Return [x, y] of the center of cell containing provided text 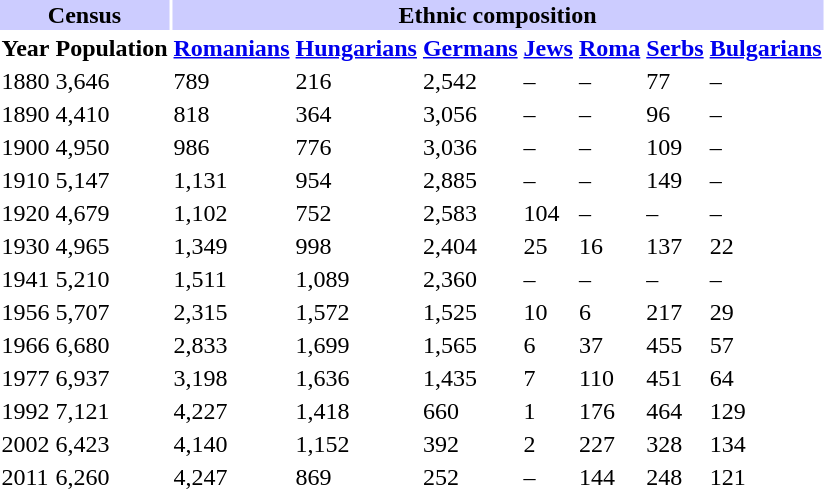
104 [548, 213]
Census [84, 15]
2,833 [232, 345]
328 [675, 444]
1900 [26, 147]
1956 [26, 312]
6,680 [112, 345]
789 [232, 81]
Germans [470, 48]
455 [675, 345]
1,565 [470, 345]
1966 [26, 345]
7,121 [112, 411]
986 [232, 147]
3,056 [470, 114]
364 [356, 114]
1941 [26, 279]
2002 [26, 444]
1,102 [232, 213]
7 [548, 378]
227 [609, 444]
1,131 [232, 180]
29 [766, 312]
Ethnic composition [498, 15]
3,198 [232, 378]
25 [548, 246]
1890 [26, 114]
134 [766, 444]
96 [675, 114]
6,937 [112, 378]
5,210 [112, 279]
1992 [26, 411]
5,147 [112, 180]
2,583 [470, 213]
137 [675, 246]
22 [766, 246]
Romanians [232, 48]
451 [675, 378]
1,418 [356, 411]
1910 [26, 180]
129 [766, 411]
149 [675, 180]
1977 [26, 378]
1,636 [356, 378]
1,349 [232, 246]
216 [356, 81]
Bulgarians [766, 48]
1,089 [356, 279]
6,423 [112, 444]
4,227 [232, 411]
1920 [26, 213]
1880 [26, 81]
3,036 [470, 147]
Hungarians [356, 48]
998 [356, 246]
818 [232, 114]
Population [112, 48]
37 [609, 345]
109 [675, 147]
5,707 [112, 312]
1,435 [470, 378]
1,525 [470, 312]
176 [609, 411]
2,542 [470, 81]
1 [548, 411]
752 [356, 213]
4,410 [112, 114]
4,679 [112, 213]
1,152 [356, 444]
Year [26, 48]
77 [675, 81]
464 [675, 411]
1,511 [232, 279]
1,699 [356, 345]
Serbs [675, 48]
10 [548, 312]
Roma [609, 48]
Jews [548, 48]
1,572 [356, 312]
217 [675, 312]
1930 [26, 246]
2,360 [470, 279]
3,646 [112, 81]
57 [766, 345]
110 [609, 378]
776 [356, 147]
4,965 [112, 246]
2 [548, 444]
16 [609, 246]
64 [766, 378]
4,140 [232, 444]
2,885 [470, 180]
392 [470, 444]
660 [470, 411]
954 [356, 180]
4,950 [112, 147]
2,315 [232, 312]
2,404 [470, 246]
